Provide the (x, y) coordinate of the cell's center where the given text is located.  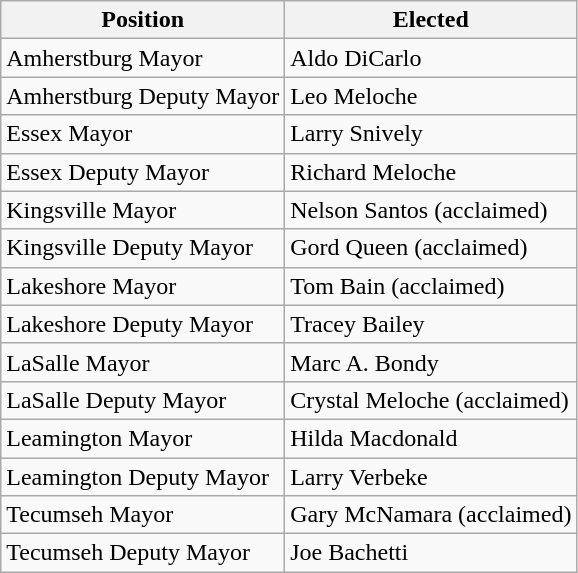
Hilda Macdonald (431, 438)
Gary McNamara (acclaimed) (431, 515)
Elected (431, 20)
Kingsville Deputy Mayor (143, 248)
Amherstburg Mayor (143, 58)
Lakeshore Mayor (143, 286)
Nelson Santos (acclaimed) (431, 210)
Gord Queen (acclaimed) (431, 248)
Larry Snively (431, 134)
Tom Bain (acclaimed) (431, 286)
Leamington Mayor (143, 438)
Essex Deputy Mayor (143, 172)
Aldo DiCarlo (431, 58)
Tecumseh Deputy Mayor (143, 553)
Larry Verbeke (431, 477)
Lakeshore Deputy Mayor (143, 324)
Amherstburg Deputy Mayor (143, 96)
Crystal Meloche (acclaimed) (431, 400)
Richard Meloche (431, 172)
Leamington Deputy Mayor (143, 477)
Kingsville Mayor (143, 210)
LaSalle Mayor (143, 362)
Tracey Bailey (431, 324)
Position (143, 20)
LaSalle Deputy Mayor (143, 400)
Marc A. Bondy (431, 362)
Joe Bachetti (431, 553)
Leo Meloche (431, 96)
Essex Mayor (143, 134)
Tecumseh Mayor (143, 515)
